Output the [x, y] coordinate of the center of the cell containing the given text.  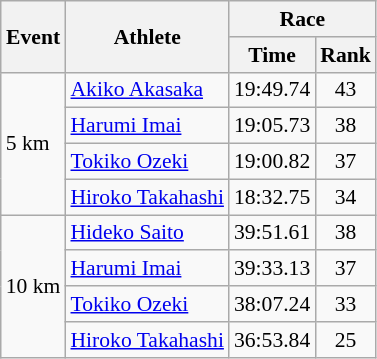
Rank [346, 55]
18:32.75 [272, 197]
38:07.24 [272, 304]
10 km [34, 286]
19:05.73 [272, 126]
36:53.84 [272, 340]
39:33.13 [272, 269]
39:51.61 [272, 233]
19:49.74 [272, 90]
Athlete [147, 36]
Event [34, 36]
Akiko Akasaka [147, 90]
25 [346, 340]
19:00.82 [272, 162]
Race [302, 19]
33 [346, 304]
Time [272, 55]
5 km [34, 143]
Hideko Saito [147, 233]
43 [346, 90]
34 [346, 197]
